Capture the cell that displays the provided text and extract its (x, y) central coordinate. 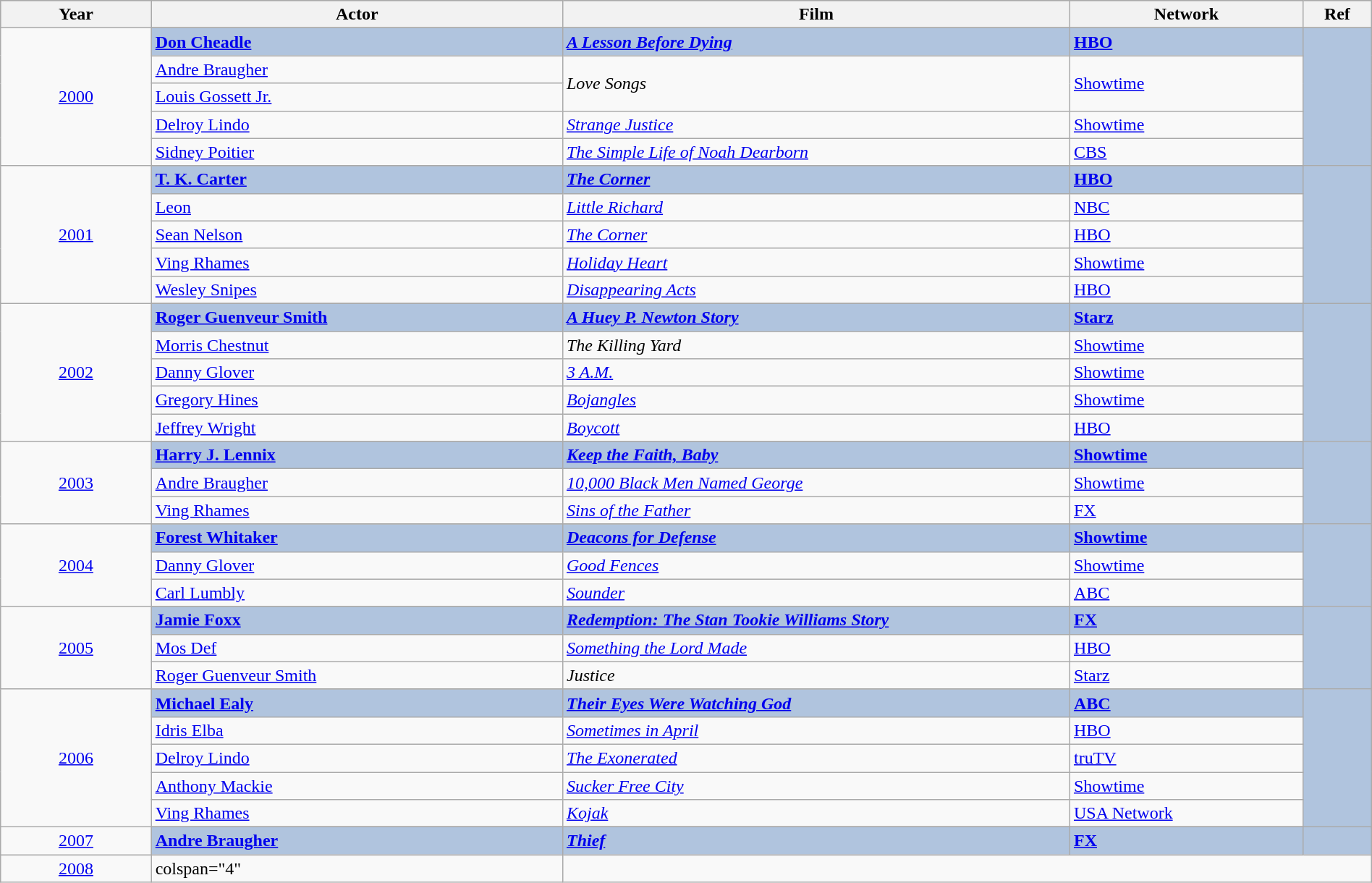
10,000 Black Men Named George (816, 483)
Harry J. Lennix (357, 455)
Justice (816, 675)
Disappearing Acts (816, 290)
A Lesson Before Dying (816, 42)
Sucker Free City (816, 785)
truTV (1186, 758)
Kojak (816, 814)
Actor (357, 14)
2004 (76, 565)
USA Network (1186, 814)
2003 (76, 483)
Good Fences (816, 565)
2002 (76, 372)
Ref (1337, 14)
Mos Def (357, 648)
Something the Lord Made (816, 648)
Sins of the Father (816, 510)
Idris Elba (357, 730)
Keep the Faith, Baby (816, 455)
Sean Nelson (357, 235)
Don Cheadle (357, 42)
Year (76, 14)
T. K. Carter (357, 179)
CBS (1186, 152)
Michael Ealy (357, 703)
Deacons for Defense (816, 538)
Carl Lumbly (357, 593)
Anthony Mackie (357, 785)
Jamie Foxx (357, 620)
Sidney Poitier (357, 152)
2001 (76, 235)
Jeffrey Wright (357, 428)
Sometimes in April (816, 730)
Strange Justice (816, 124)
Sounder (816, 593)
2005 (76, 648)
Their Eyes Were Watching God (816, 703)
Little Richard (816, 207)
Redemption: The Stan Tookie Williams Story (816, 620)
3 A.M. (816, 373)
Wesley Snipes (357, 290)
The Exonerated (816, 758)
Bojangles (816, 400)
Holiday Heart (816, 262)
NBC (1186, 207)
Louis Gossett Jr. (357, 97)
Gregory Hines (357, 400)
Morris Chestnut (357, 345)
Network (1186, 14)
Leon (357, 207)
Love Songs (816, 83)
Forest Whitaker (357, 538)
2000 (76, 97)
The Killing Yard (816, 345)
2008 (76, 869)
colspan="4" (357, 869)
Thief (816, 841)
2006 (76, 758)
The Simple Life of Noah Dearborn (816, 152)
A Huey P. Newton Story (816, 317)
Boycott (816, 428)
2007 (76, 841)
Film (816, 14)
